Determine the [x, y] coordinate at the center of the cell enclosing the given text.  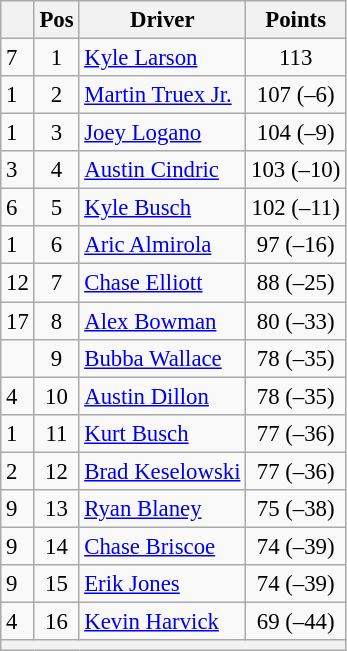
Ryan Blaney [162, 509]
11 [56, 433]
16 [56, 621]
Points [296, 20]
Bubba Wallace [162, 358]
Driver [162, 20]
8 [56, 321]
Chase Briscoe [162, 546]
69 (–44) [296, 621]
Kevin Harvick [162, 621]
Martin Truex Jr. [162, 95]
80 (–33) [296, 321]
17 [18, 321]
75 (–38) [296, 509]
10 [56, 396]
Chase Elliott [162, 283]
Aric Almirola [162, 245]
Kyle Busch [162, 208]
5 [56, 208]
13 [56, 509]
Austin Dillon [162, 396]
102 (–11) [296, 208]
Pos [56, 20]
Brad Keselowski [162, 471]
88 (–25) [296, 283]
107 (–6) [296, 95]
104 (–9) [296, 133]
103 (–10) [296, 170]
14 [56, 546]
15 [56, 584]
97 (–16) [296, 245]
Austin Cindric [162, 170]
Alex Bowman [162, 321]
Kurt Busch [162, 433]
Kyle Larson [162, 58]
Joey Logano [162, 133]
113 [296, 58]
Erik Jones [162, 584]
